Return the (x, y) coordinate for the center point of the cell that contains the specified text.  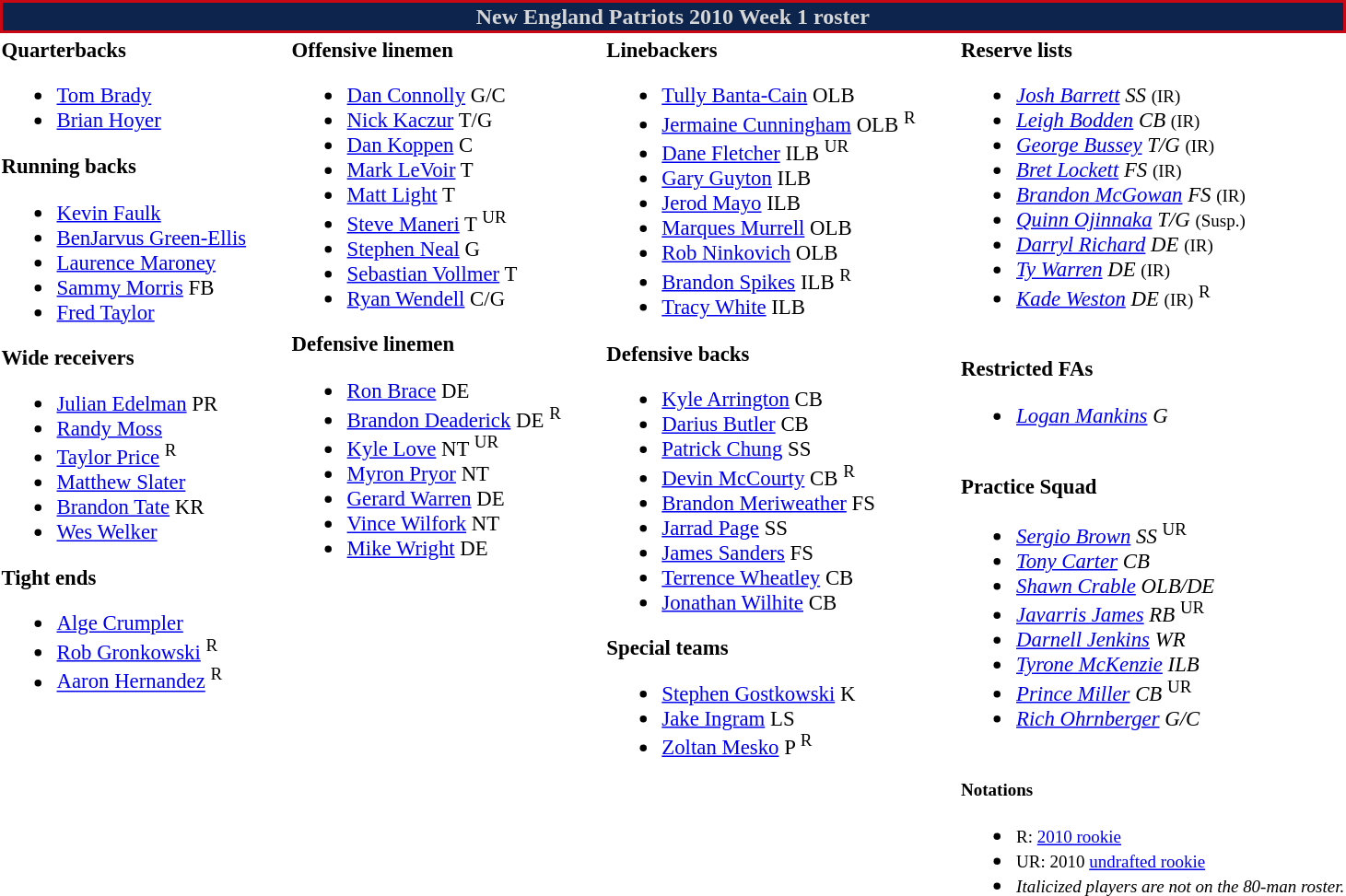
New England Patriots 2010 Week 1 roster (673, 17)
